Pinpoint the cell where the given text exists, returning its (X, Y) midpoint coordinate. 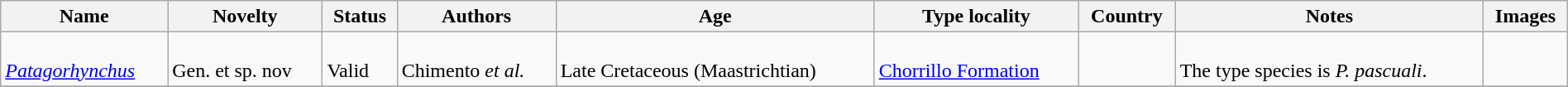
Chimento et al. (476, 60)
The type species is P. pascuali. (1330, 60)
Novelty (245, 17)
Authors (476, 17)
Patagorhynchus (84, 60)
Type locality (976, 17)
Chorrillo Formation (976, 60)
Notes (1330, 17)
Age (715, 17)
Country (1126, 17)
Gen. et sp. nov (245, 60)
Status (360, 17)
Name (84, 17)
Late Cretaceous (Maastrichtian) (715, 60)
Images (1526, 17)
Valid (360, 60)
